Capture the cell that displays the provided text and extract its (X, Y) central coordinate. 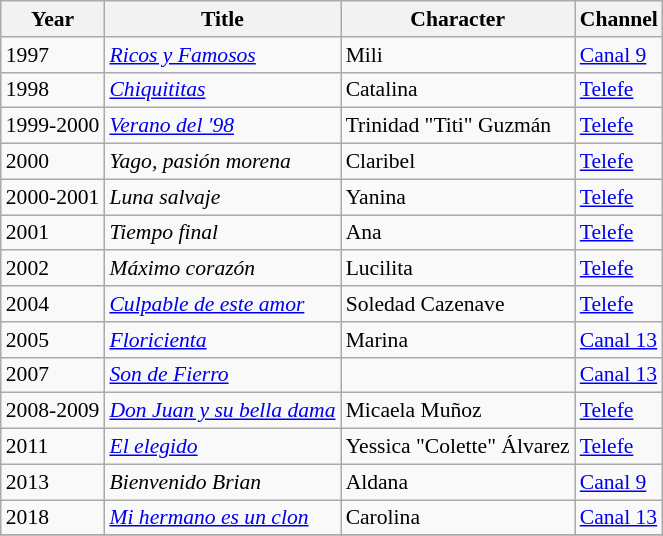
Luna salvaje (222, 197)
1999-2000 (53, 126)
Channel (619, 19)
Son de Fierro (222, 375)
Claribel (458, 162)
2000 (53, 162)
2002 (53, 269)
Verano del '98 (222, 126)
Character (458, 19)
2001 (53, 233)
2013 (53, 482)
Yago, pasión morena (222, 162)
2018 (53, 518)
Marina (458, 340)
2005 (53, 340)
Year (53, 19)
Floricienta (222, 340)
1997 (53, 55)
2008-2009 (53, 411)
Máximo corazón (222, 269)
1998 (53, 90)
Chiquititas (222, 90)
2007 (53, 375)
Bienvenido Brian (222, 482)
Mili (458, 55)
2000-2001 (53, 197)
Micaela Muñoz (458, 411)
Tiempo final (222, 233)
El elegido (222, 447)
Yanina (458, 197)
Soledad Cazenave (458, 304)
Trinidad "Titi" Guzmán (458, 126)
Culpable de este amor (222, 304)
Yessica "Colette" Álvarez (458, 447)
Ana (458, 233)
Lucilita (458, 269)
Mi hermano es un clon (222, 518)
Catalina (458, 90)
2004 (53, 304)
Carolina (458, 518)
Ricos y Famosos (222, 55)
2011 (53, 447)
Don Juan y su bella dama (222, 411)
Aldana (458, 482)
Title (222, 19)
